From the cell containing the given text, extract its center point as (x, y) coordinate. 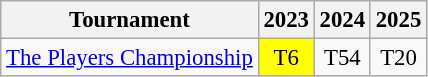
2024 (342, 20)
T6 (286, 58)
The Players Championship (130, 58)
2023 (286, 20)
2025 (398, 20)
T54 (342, 58)
T20 (398, 58)
Tournament (130, 20)
